Identify which cell holds the provided text, then report its (x, y) central coordinate. 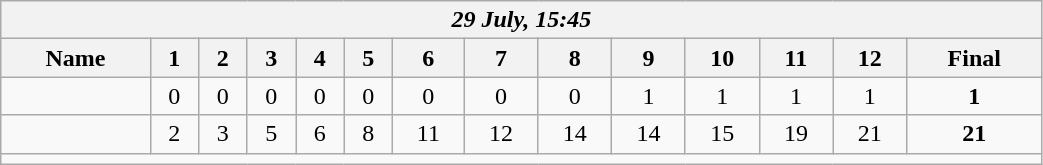
Final (974, 58)
10 (722, 58)
4 (320, 58)
7 (501, 58)
15 (722, 134)
29 July, 15:45 (522, 20)
Name (76, 58)
19 (796, 134)
9 (649, 58)
